Search for the cell housing the specified text and yield its (x, y) center coordinate. 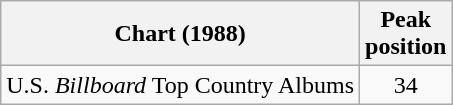
U.S. Billboard Top Country Albums (180, 85)
Chart (1988) (180, 34)
34 (406, 85)
Peakposition (406, 34)
